Locate the cell with the specified text and output its [X, Y] center coordinate. 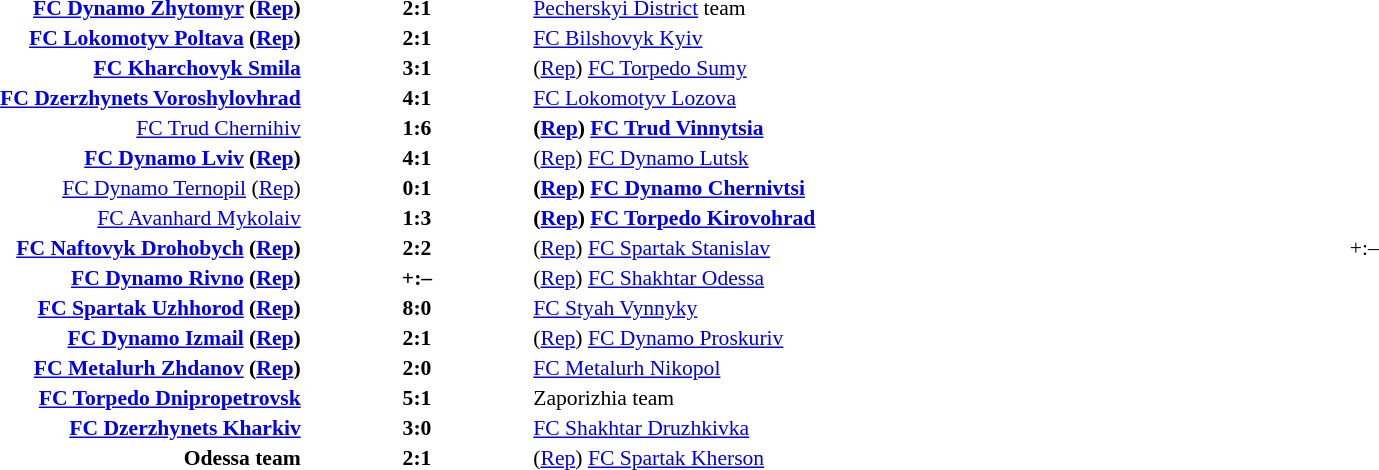
FC Styah Vynnyky [721, 308]
3:1 [418, 68]
FC Shakhtar Druzhkivka [721, 428]
FC Lokomotyv Lozova [721, 98]
5:1 [418, 398]
1:6 [418, 128]
(Rep) FC Dynamo Chernivtsi [721, 188]
(Rep) FC Dynamo Proskuriv [721, 338]
+:– [418, 278]
8:0 [418, 308]
2:0 [418, 368]
(Rep) FC Trud Vinnytsia [721, 128]
1:3 [418, 218]
0:1 [418, 188]
FC Metalurh Nikopol [721, 368]
FC Bilshovyk Kyiv [721, 38]
(Rep) FC Torpedo Kirovohrad [721, 218]
(Rep) FC Shakhtar Odessa [721, 278]
(Rep) FC Spartak Stanislav [721, 248]
(Rep) FC Torpedo Sumy [721, 68]
Zaporizhia team [721, 398]
3:0 [418, 428]
2:2 [418, 248]
(Rep) FC Dynamo Lutsk [721, 158]
